Scan for the cell matching the given text and deliver its [x, y] coordinate at center. 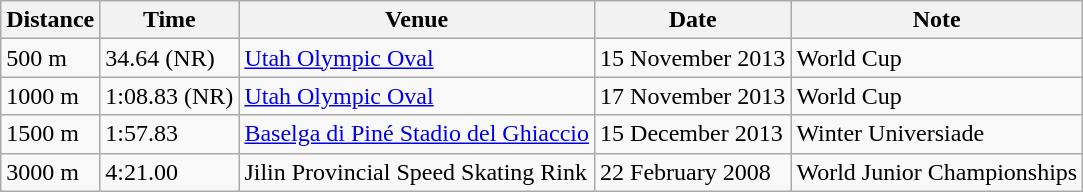
3000 m [50, 172]
500 m [50, 58]
15 December 2013 [693, 134]
17 November 2013 [693, 96]
1500 m [50, 134]
Baselga di Piné Stadio del Ghiaccio [417, 134]
1:08.83 (NR) [170, 96]
15 November 2013 [693, 58]
Venue [417, 20]
Date [693, 20]
1:57.83 [170, 134]
Distance [50, 20]
34.64 (NR) [170, 58]
Jilin Provincial Speed Skating Rink [417, 172]
Time [170, 20]
Note [937, 20]
Winter Universiade [937, 134]
22 February 2008 [693, 172]
1000 m [50, 96]
World Junior Championships [937, 172]
4:21.00 [170, 172]
